Locate the cell with the specified text and output its (x, y) center coordinate. 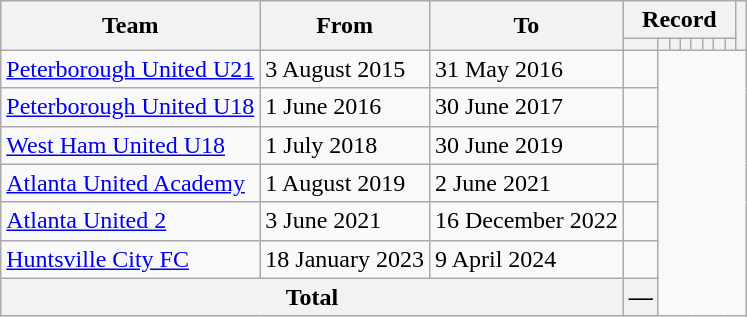
30 June 2017 (526, 107)
Team (130, 26)
Peterborough United U18 (130, 107)
Atlanta United Academy (130, 183)
Total (312, 297)
To (526, 26)
31 May 2016 (526, 69)
Huntsville City FC (130, 259)
Record (679, 20)
3 June 2021 (345, 221)
1 June 2016 (345, 107)
Atlanta United 2 (130, 221)
2 June 2021 (526, 183)
West Ham United U18 (130, 145)
1 August 2019 (345, 183)
Peterborough United U21 (130, 69)
3 August 2015 (345, 69)
From (345, 26)
16 December 2022 (526, 221)
30 June 2019 (526, 145)
— (640, 297)
18 January 2023 (345, 259)
1 July 2018 (345, 145)
9 April 2024 (526, 259)
